Provide the [X, Y] coordinate of the cell's center where the given text is located.  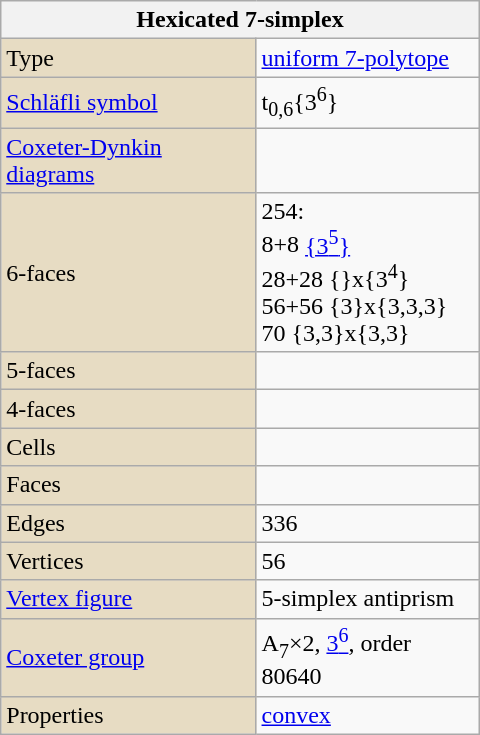
Edges [128, 523]
5-faces [128, 371]
254:8+8 {35} 28+28 {}x{34}56+56 {3}x{3,3,3}70 {3,3}x{3,3} [368, 272]
t0,6{36} [368, 102]
Properties [128, 715]
336 [368, 523]
56 [368, 561]
uniform 7-polytope [368, 58]
6-faces [128, 272]
convex [368, 715]
5-simplex antiprism [368, 599]
Coxeter-Dynkin diagrams [128, 160]
Type [128, 58]
Vertex figure [128, 599]
4-faces [128, 409]
Schläfli symbol [128, 102]
Cells [128, 447]
A7×2, 36, order 80640 [368, 657]
Coxeter group [128, 657]
Hexicated 7-simplex [240, 20]
Faces [128, 485]
Vertices [128, 561]
